Detect which cell encompasses the target text, then output its [X, Y] center coordinate. 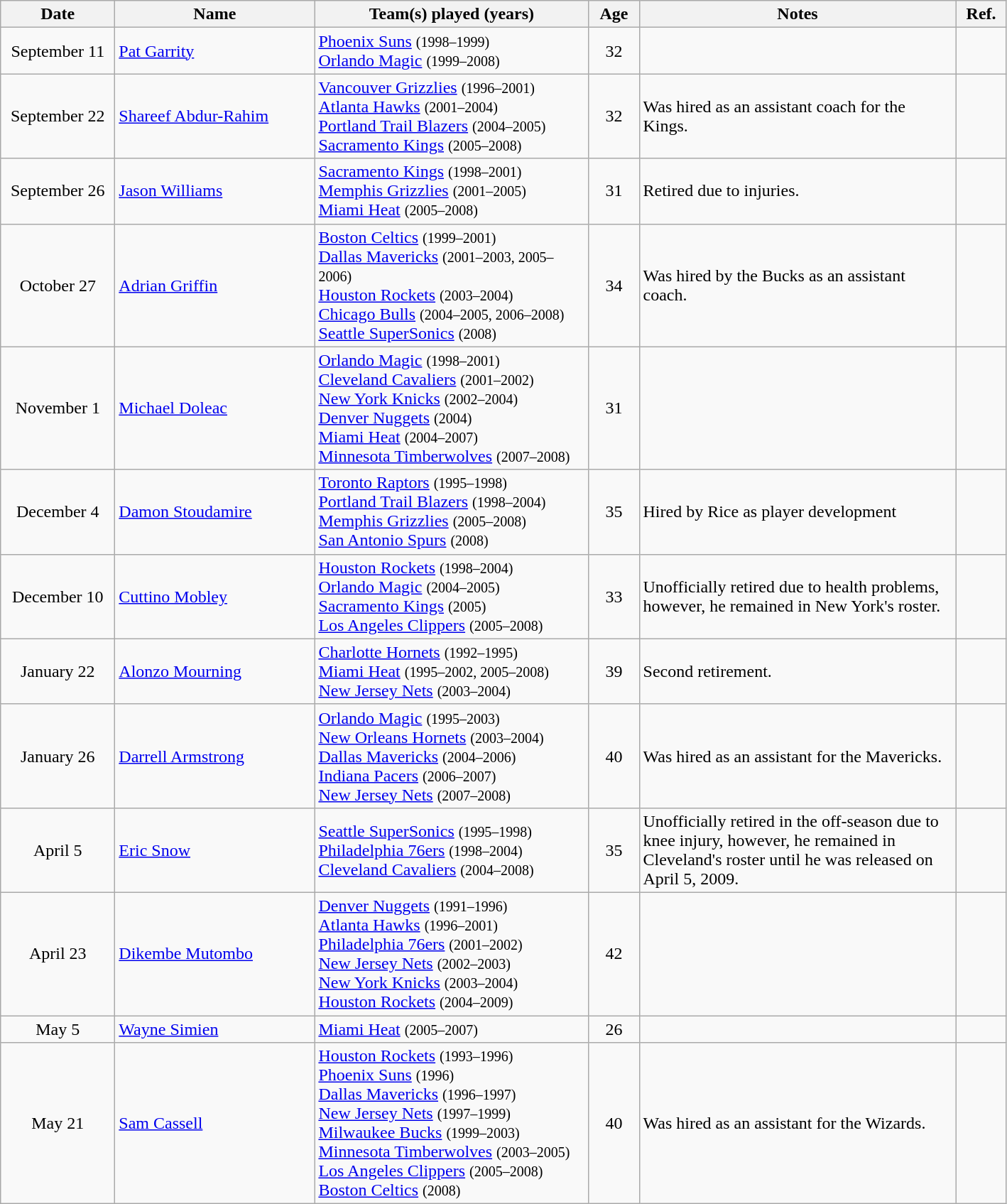
33 [614, 597]
Ref. [981, 14]
26 [614, 1029]
42 [614, 953]
Dikembe Mutombo [214, 953]
Toronto Raptors (1995–1998)Portland Trail Blazers (1998–2004)Memphis Grizzlies (2005–2008)San Antonio Spurs (2008) [452, 511]
Date [58, 14]
Sam Cassell [214, 1124]
December 10 [58, 597]
Charlotte Hornets (1992–1995)Miami Heat (1995–2002, 2005–2008)New Jersey Nets (2003–2004) [452, 671]
December 4 [58, 511]
Was hired by the Bucks as an assistant coach. [798, 286]
Jason Williams [214, 191]
Notes [798, 14]
Darrell Armstrong [214, 756]
May 21 [58, 1124]
Unofficially retired in the off-season due to knee injury, however, he remained in Cleveland's roster until he was released on April 5, 2009. [798, 850]
Michael Doleac [214, 408]
September 22 [58, 116]
Team(s) played (years) [452, 14]
Was hired as an assistant for the Wizards. [798, 1124]
Eric Snow [214, 850]
Second retirement. [798, 671]
Name [214, 14]
September 26 [58, 191]
Sacramento Kings (1998–2001)Memphis Grizzlies (2001–2005)Miami Heat (2005–2008) [452, 191]
Was hired as an assistant coach for the Kings. [798, 116]
January 26 [58, 756]
39 [614, 671]
Retired due to injuries. [798, 191]
Unofficially retired due to health problems, however, he remained in New York's roster. [798, 597]
Alonzo Mourning [214, 671]
Shareef Abdur-Rahim [214, 116]
May 5 [58, 1029]
April 5 [58, 850]
Cuttino Mobley [214, 597]
Age [614, 14]
September 11 [58, 51]
Miami Heat (2005–2007) [452, 1029]
Seattle SuperSonics (1995–1998)Philadelphia 76ers (1998–2004)Cleveland Cavaliers (2004–2008) [452, 850]
Phoenix Suns (1998–1999)Orlando Magic (1999–2008) [452, 51]
Damon Stoudamire [214, 511]
Pat Garrity [214, 51]
34 [614, 286]
November 1 [58, 408]
Hired by Rice as player development [798, 511]
Was hired as an assistant for the Mavericks. [798, 756]
Vancouver Grizzlies (1996–2001)Atlanta Hawks (2001–2004)Portland Trail Blazers (2004–2005)Sacramento Kings (2005–2008) [452, 116]
Wayne Simien [214, 1029]
Adrian Griffin [214, 286]
October 27 [58, 286]
Houston Rockets (1998–2004)Orlando Magic (2004–2005)Sacramento Kings (2005)Los Angeles Clippers (2005–2008) [452, 597]
April 23 [58, 953]
Orlando Magic (1995–2003)New Orleans Hornets (2003–2004)Dallas Mavericks (2004–2006)Indiana Pacers (2006–2007)New Jersey Nets (2007–2008) [452, 756]
January 22 [58, 671]
